Extract the (x, y) coordinate from the center of the cell holding the provided text.  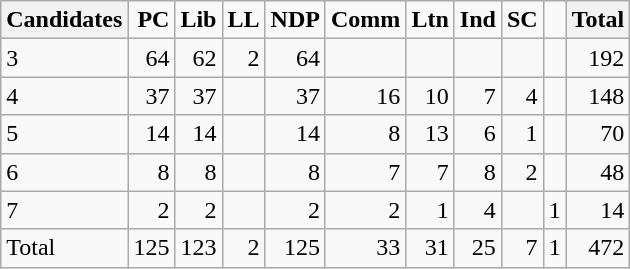
25 (478, 248)
192 (598, 58)
10 (430, 96)
NDP (295, 20)
Ind (478, 20)
Ltn (430, 20)
31 (430, 248)
48 (598, 172)
33 (365, 248)
Candidates (64, 20)
PC (152, 20)
SC (522, 20)
Comm (365, 20)
5 (64, 134)
13 (430, 134)
62 (198, 58)
472 (598, 248)
148 (598, 96)
16 (365, 96)
123 (198, 248)
3 (64, 58)
LL (244, 20)
70 (598, 134)
Lib (198, 20)
